Extract the [X, Y] coordinate from the center of the cell holding the provided text.  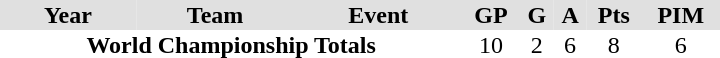
PIM [680, 15]
Pts [614, 15]
A [570, 15]
GP [490, 15]
G [537, 15]
Team [215, 15]
Year [68, 15]
Event [378, 15]
